Identify which cell holds the provided text, then report its [x, y] central coordinate. 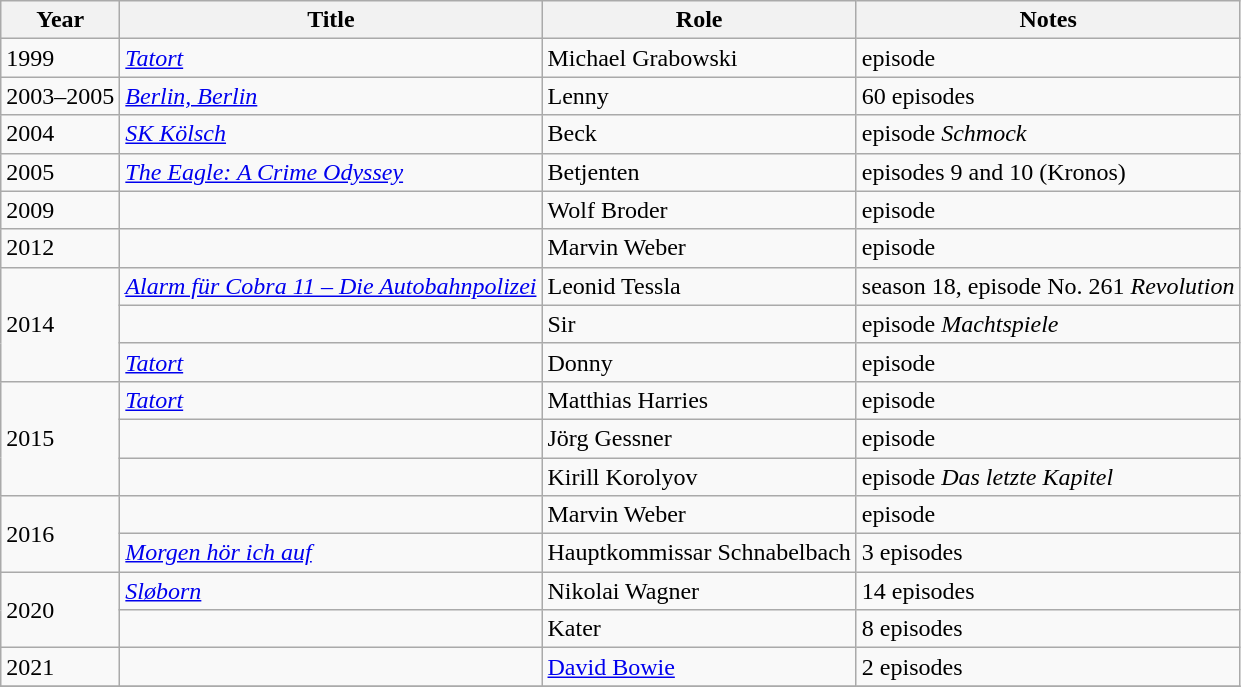
60 episodes [1048, 96]
Beck [699, 134]
Title [331, 20]
2020 [60, 610]
episode Das letzte Kapitel [1048, 477]
Michael Grabowski [699, 58]
Hauptkommissar Schnabelbach [699, 553]
episode Schmock [1048, 134]
Nikolai Wagner [699, 591]
Jörg Gessner [699, 438]
Lenny [699, 96]
SK Kölsch [331, 134]
3 episodes [1048, 553]
episodes 9 and 10 (Kronos) [1048, 172]
14 episodes [1048, 591]
1999 [60, 58]
Matthias Harries [699, 400]
Donny [699, 362]
Year [60, 20]
2014 [60, 324]
2012 [60, 248]
Sløborn [331, 591]
2003–2005 [60, 96]
2021 [60, 667]
8 episodes [1048, 629]
Role [699, 20]
David Bowie [699, 667]
2 episodes [1048, 667]
Notes [1048, 20]
2005 [60, 172]
2015 [60, 438]
Wolf Broder [699, 210]
Kirill Korolyov [699, 477]
2009 [60, 210]
Berlin, Berlin [331, 96]
Kater [699, 629]
season 18, episode No. 261 Revolution [1048, 286]
2016 [60, 534]
2004 [60, 134]
Leonid Tessla [699, 286]
Alarm für Cobra 11 – Die Autobahnpolizei [331, 286]
Betjenten [699, 172]
Sir [699, 324]
The Eagle: A Crime Odyssey [331, 172]
episode Machtspiele [1048, 324]
Morgen hör ich auf [331, 553]
